Return the (x, y) coordinate for the center point of the cell that contains the specified text.  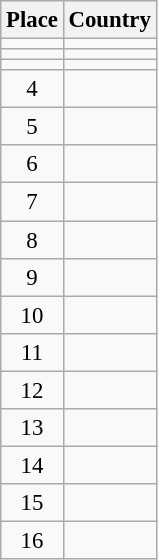
11 (32, 352)
14 (32, 465)
8 (32, 240)
Country (110, 20)
16 (32, 540)
13 (32, 428)
12 (32, 390)
5 (32, 127)
4 (32, 89)
6 (32, 165)
7 (32, 202)
9 (32, 277)
15 (32, 503)
Place (32, 20)
10 (32, 315)
